Detect which cell encompasses the target text, then output its [x, y] center coordinate. 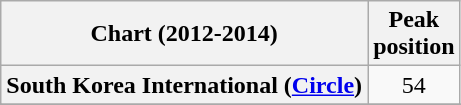
Peakposition [414, 34]
54 [414, 85]
Chart (2012-2014) [184, 34]
South Korea International (Circle) [184, 85]
